Detect which cell encompasses the target text, then output its (x, y) center coordinate. 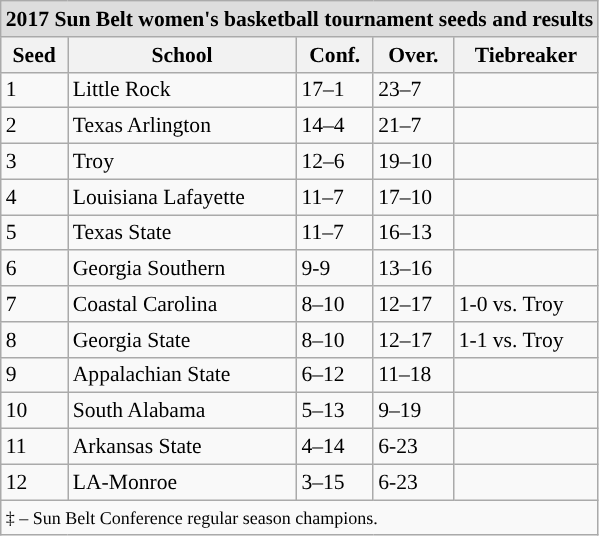
1-0 vs. Troy (526, 304)
2017 Sun Belt women's basketball tournament seeds and results (300, 19)
17–1 (334, 90)
Arkansas State (182, 447)
17–10 (413, 197)
Texas Arlington (182, 126)
13–16 (413, 269)
3–15 (334, 482)
School (182, 55)
Georgia State (182, 340)
Coastal Carolina (182, 304)
1-1 vs. Troy (526, 340)
Georgia Southern (182, 269)
2 (34, 126)
4 (34, 197)
12–6 (334, 162)
14–4 (334, 126)
23–7 (413, 90)
12 (34, 482)
4–14 (334, 447)
‡ – Sun Belt Conference regular season champions. (300, 518)
South Alabama (182, 411)
9–19 (413, 411)
5 (34, 233)
11–18 (413, 375)
8 (34, 340)
10 (34, 411)
16–13 (413, 233)
Tiebreaker (526, 55)
3 (34, 162)
Over. (413, 55)
19–10 (413, 162)
Seed (34, 55)
11 (34, 447)
21–7 (413, 126)
9 (34, 375)
Louisiana Lafayette (182, 197)
Troy (182, 162)
7 (34, 304)
6–12 (334, 375)
1 (34, 90)
5–13 (334, 411)
6 (34, 269)
LA-Monroe (182, 482)
Appalachian State (182, 375)
Conf. (334, 55)
Texas State (182, 233)
9-9 (334, 269)
Little Rock (182, 90)
